Output the (x, y) coordinate of the center of the cell containing the given text.  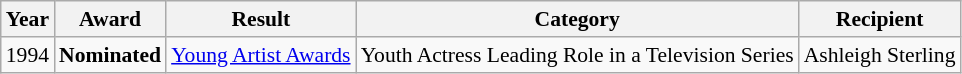
Award (110, 19)
1994 (28, 55)
Nominated (110, 55)
Category (578, 19)
Recipient (880, 19)
Ashleigh Sterling (880, 55)
Young Artist Awards (260, 55)
Year (28, 19)
Youth Actress Leading Role in a Television Series (578, 55)
Result (260, 19)
